Scan for the cell matching the given text and deliver its [X, Y] coordinate at center. 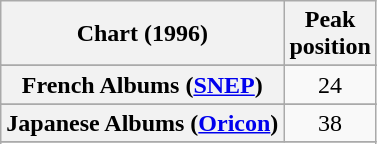
24 [330, 85]
Peakposition [330, 34]
Japanese Albums (Oricon) [142, 123]
Chart (1996) [142, 34]
French Albums (SNEP) [142, 85]
38 [330, 123]
